Return the (X, Y) coordinate for the center point of the cell that contains the specified text.  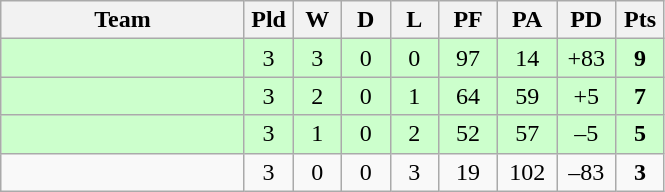
Pts (640, 20)
Team (123, 20)
5 (640, 134)
Pld (268, 20)
7 (640, 96)
64 (468, 96)
102 (528, 172)
L (414, 20)
D (366, 20)
52 (468, 134)
PF (468, 20)
+5 (586, 96)
9 (640, 58)
97 (468, 58)
57 (528, 134)
PD (586, 20)
14 (528, 58)
59 (528, 96)
W (318, 20)
19 (468, 172)
–83 (586, 172)
PA (528, 20)
–5 (586, 134)
+83 (586, 58)
